Detect which cell encompasses the target text, then output its [X, Y] center coordinate. 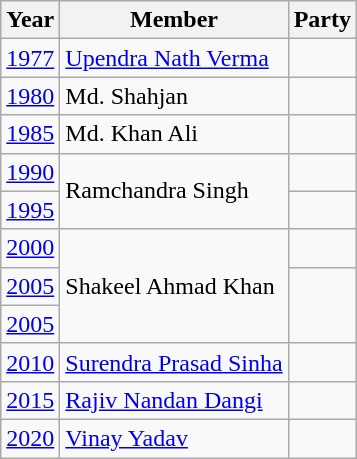
1995 [30, 210]
Party [322, 20]
2015 [30, 400]
Upendra Nath Verma [174, 58]
1980 [30, 96]
2010 [30, 362]
Rajiv Nandan Dangi [174, 400]
Shakeel Ahmad Khan [174, 286]
Year [30, 20]
Member [174, 20]
Vinay Yadav [174, 438]
Surendra Prasad Sinha [174, 362]
1977 [30, 58]
Md. Shahjan [174, 96]
Ramchandra Singh [174, 191]
2000 [30, 248]
1990 [30, 172]
Md. Khan Ali [174, 134]
2020 [30, 438]
1985 [30, 134]
